Extract the [X, Y] coordinate from the center of the cell holding the provided text.  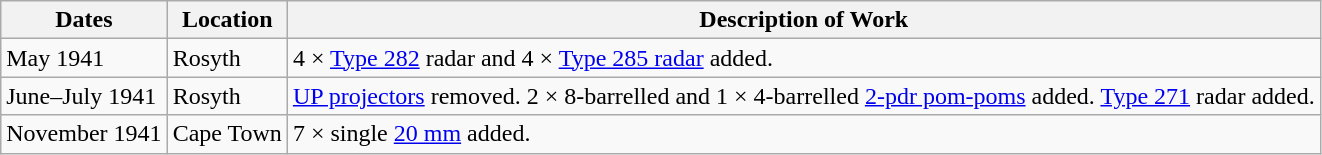
May 1941 [84, 58]
Location [227, 20]
June–July 1941 [84, 96]
November 1941 [84, 134]
Description of Work [804, 20]
Dates [84, 20]
UP projectors removed. 2 × 8-barrelled and 1 × 4-barrelled 2-pdr pom-poms added. Type 271 radar added. [804, 96]
4 × Type 282 radar and 4 × Type 285 radar added. [804, 58]
Cape Town [227, 134]
7 × single 20 mm added. [804, 134]
